Identify which cell holds the provided text, then report its (X, Y) central coordinate. 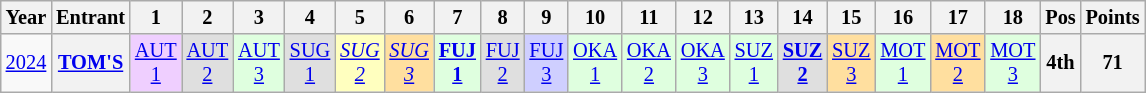
14 (802, 17)
Entrant (90, 17)
FUJ1 (458, 63)
2 (208, 17)
SUZ3 (851, 63)
1 (156, 17)
16 (902, 17)
MOT3 (1012, 63)
TOM'S (90, 63)
18 (1012, 17)
71 (1113, 63)
8 (503, 17)
12 (703, 17)
11 (649, 17)
4 (310, 17)
4th (1060, 63)
AUT2 (208, 63)
17 (958, 17)
10 (595, 17)
Year (26, 17)
Pos (1060, 17)
9 (547, 17)
AUT3 (259, 63)
Points (1113, 17)
OKA3 (703, 63)
15 (851, 17)
SUG3 (408, 63)
7 (458, 17)
2024 (26, 63)
OKA2 (649, 63)
6 (408, 17)
AUT1 (156, 63)
FUJ2 (503, 63)
FUJ3 (547, 63)
OKA1 (595, 63)
MOT2 (958, 63)
SUZ2 (802, 63)
3 (259, 17)
SUG1 (310, 63)
MOT1 (902, 63)
SUG2 (360, 63)
SUZ1 (754, 63)
13 (754, 17)
5 (360, 17)
